Provide the [x, y] coordinate of the cell's center where the given text is located.  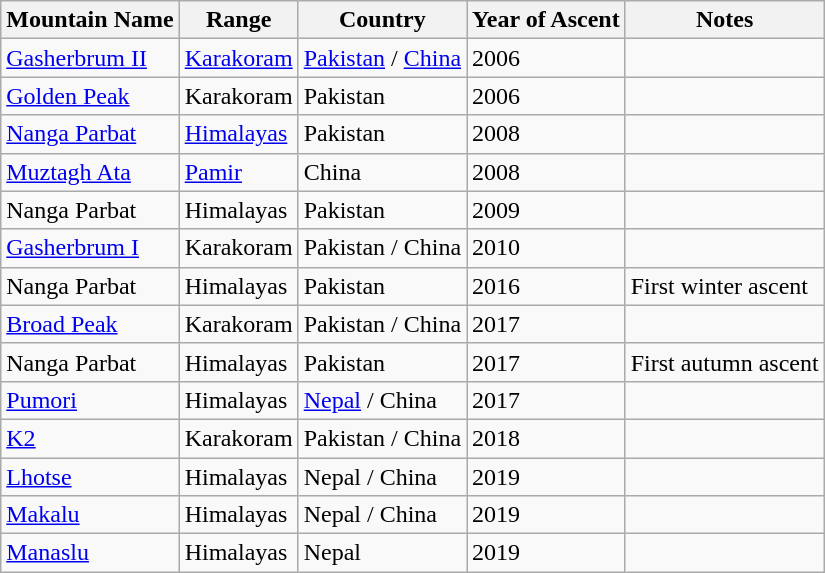
Nepal [382, 553]
Gasherbrum II [90, 58]
China [382, 172]
Mountain Name [90, 20]
Notes [724, 20]
Range [238, 20]
2010 [546, 248]
Makalu [90, 515]
Country [382, 20]
Muztagh Ata [90, 172]
Lhotse [90, 477]
First winter ascent [724, 286]
2009 [546, 210]
Year of Ascent [546, 20]
Broad Peak [90, 324]
Manaslu [90, 553]
Pumori [90, 400]
Pamir [238, 172]
Gasherbrum I [90, 248]
2016 [546, 286]
Golden Peak [90, 96]
2018 [546, 438]
K2 [90, 438]
First autumn ascent [724, 362]
